Identify which cell holds the provided text, then report its (X, Y) central coordinate. 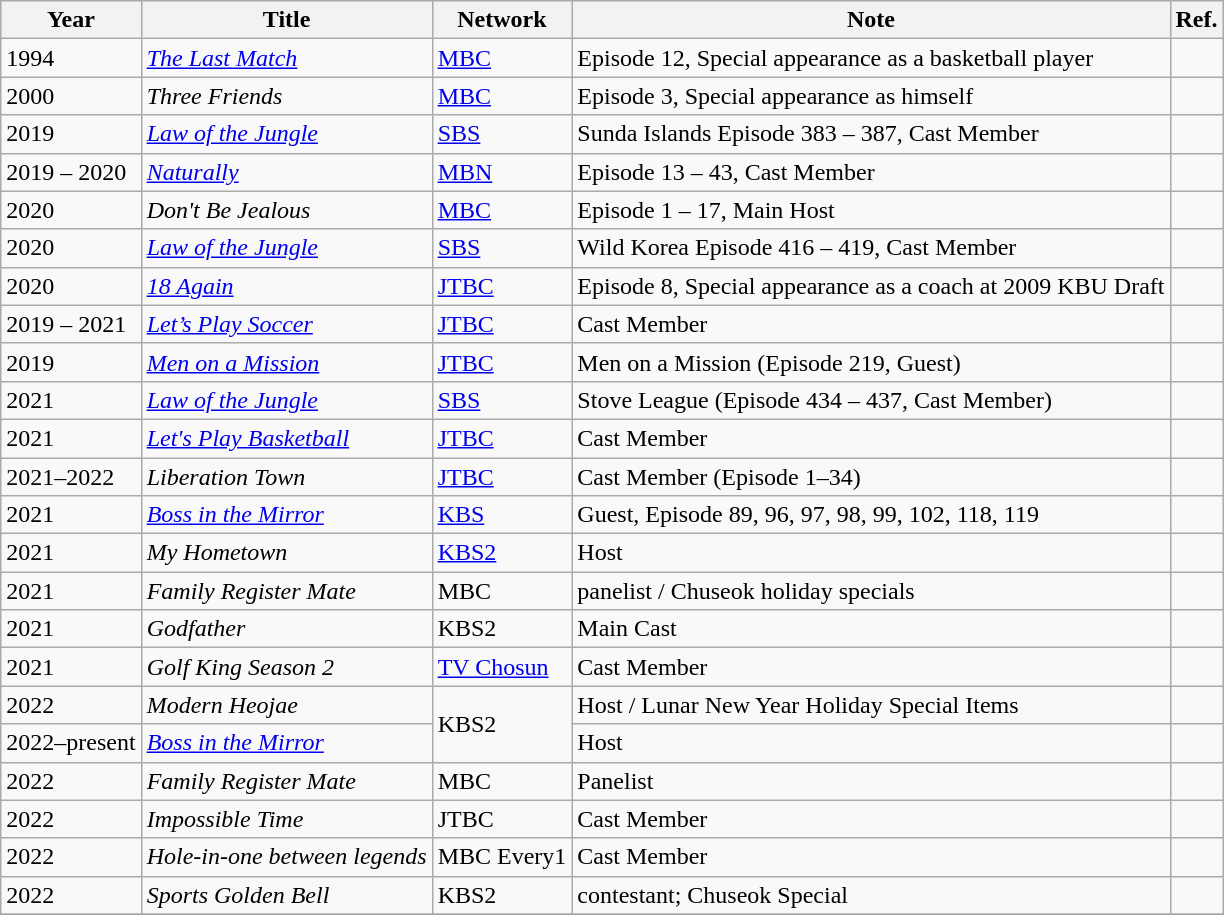
Golf King Season 2 (286, 667)
Modern Heojae (286, 705)
Network (502, 20)
Impossible Time (286, 819)
2022–present (71, 743)
Three Friends (286, 96)
MBC Every1 (502, 857)
KBS (502, 515)
Wild Korea Episode 416 – 419, Cast Member (871, 248)
Host / Lunar New Year Holiday Special Items (871, 705)
2000 (71, 96)
Men on a Mission (286, 362)
Episode 1 – 17, Main Host (871, 210)
contestant; Chuseok Special (871, 895)
1994 (71, 58)
Main Cast (871, 629)
Sports Golden Bell (286, 895)
Don't Be Jealous (286, 210)
Cast Member (Episode 1–34) (871, 477)
The Last Match (286, 58)
panelist / Chuseok holiday specials (871, 591)
Title (286, 20)
2021–2022 (71, 477)
Panelist (871, 781)
Godfather (286, 629)
Hole-in-one between legends (286, 857)
Episode 3, Special appearance as himself (871, 96)
Episode 13 – 43, Cast Member (871, 172)
Men on a Mission (Episode 219, Guest) (871, 362)
TV Chosun (502, 667)
Guest, Episode 89, 96, 97, 98, 99, 102, 118, 119 (871, 515)
Year (71, 20)
Episode 12, Special appearance as a basketball player (871, 58)
Naturally (286, 172)
My Hometown (286, 553)
Let’s Play Soccer (286, 324)
Sunda Islands Episode 383 – 387, Cast Member (871, 134)
Let's Play Basketball (286, 438)
Ref. (1196, 20)
18 Again (286, 286)
2019 – 2020 (71, 172)
Episode 8, Special appearance as a coach at 2009 KBU Draft (871, 286)
Note (871, 20)
Liberation Town (286, 477)
Stove League (Episode 434 – 437, Cast Member) (871, 400)
2019 – 2021 (71, 324)
MBN (502, 172)
